Return the (X, Y) coordinate for the center point of the cell that contains the specified text.  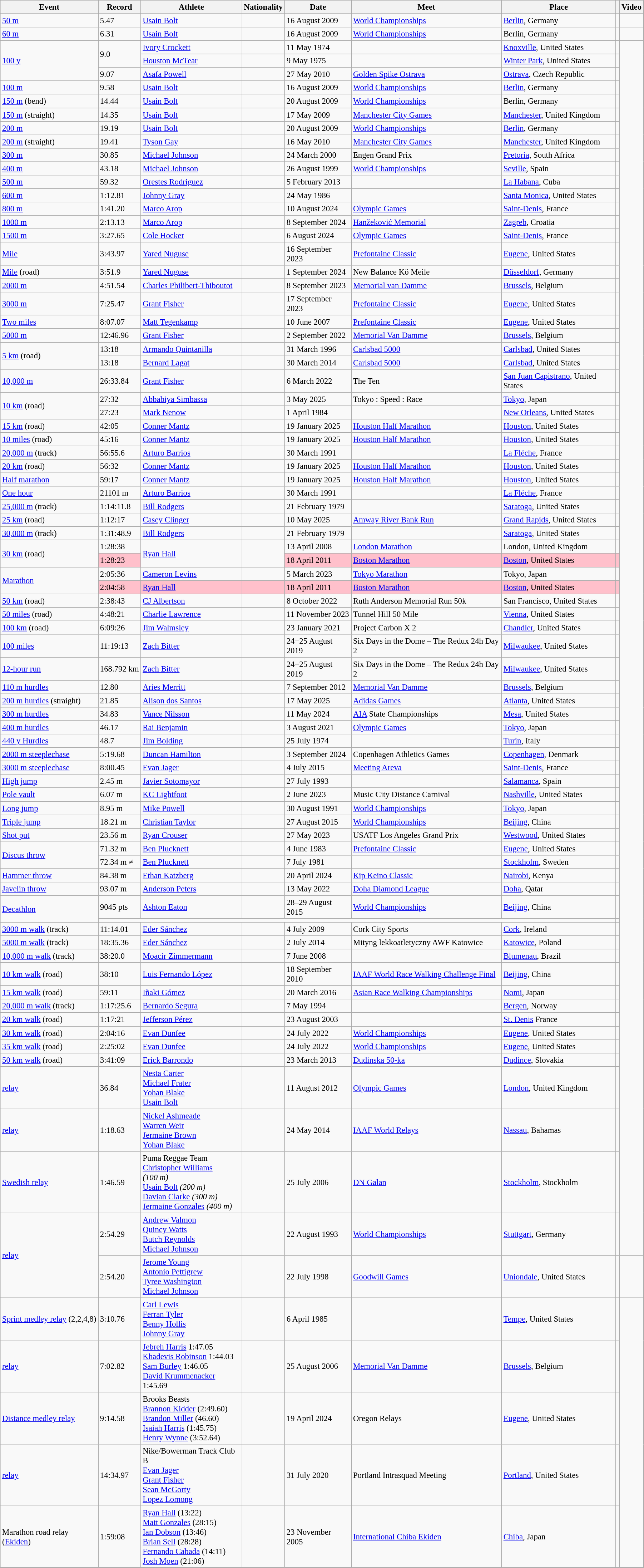
Christian Taylor (192, 822)
Winter Park, United States (559, 61)
30 km (road) (49, 554)
5.47 (119, 21)
200 m hurdles (straight) (49, 701)
7 July 1981 (318, 862)
Copenhagen, Denmark (559, 754)
Memorial van Damme (427, 286)
38:20.0 (119, 956)
14.44 (119, 101)
11 November 2023 (318, 614)
2:54.20 (119, 1277)
25 km (road) (49, 520)
27:23 (119, 413)
2:13.13 (119, 222)
Nassau, Bahamas (559, 1130)
9.0 (119, 54)
Stockholm, Sweden (559, 862)
13 April 2008 (318, 547)
1:59:08 (119, 1537)
Knoxville, United States (559, 48)
USATF Los Angeles Grand Prix (427, 835)
2:25:02 (119, 1046)
Project Carbon X 2 (427, 628)
Chiba, Japan (559, 1537)
6.07 m (119, 795)
21101 m (119, 493)
15 km (road) (49, 426)
4:48:21 (119, 614)
5000 m (49, 336)
Mesa, United States (559, 714)
93.07 m (119, 889)
1:18.63 (119, 1130)
Long jump (49, 808)
500 m (49, 182)
Westwood, United States (559, 835)
Amway River Bank Run (427, 520)
6:09:26 (119, 628)
Ostrava, Czech Republic (559, 74)
43.18 (119, 168)
23.56 m (119, 835)
Charlie Lawrence (192, 614)
5 km (road) (49, 355)
25 July 1974 (318, 741)
3:41:09 (119, 1060)
84.38 m (119, 875)
Discus throw (49, 855)
18:35.36 (119, 943)
Bernard Lagat (192, 363)
18 September 2010 (318, 974)
Vance Nilsson (192, 714)
3000 m steeplechase (49, 768)
3 September 2024 (318, 754)
60 m (49, 34)
6 April 1985 (318, 1319)
3:43.97 (119, 254)
2 June 2023 (318, 795)
Nashville, United States (559, 795)
Stuttgart, Germany (559, 1234)
10 miles (road) (49, 439)
Doha, Qatar (559, 889)
New Orleans, United States (559, 413)
1 April 1984 (318, 413)
10 June 2007 (318, 322)
19.41 (119, 142)
59:17 (119, 480)
Ashton Eaton (192, 907)
6 August 2024 (318, 236)
Tokyo : Speed : Race (427, 399)
440 y Hurdles (49, 741)
23 March 2013 (318, 1060)
Jim Bolding (192, 741)
Ruth Anderson Memorial Run 50k (427, 601)
10 km (road) (49, 405)
Charles Philibert-Thiboutot (192, 286)
20,000 m walk (track) (49, 1006)
14:34.97 (119, 1475)
20 km walk (road) (49, 1019)
20,000 m (track) (49, 453)
10 August 2024 (318, 209)
800 m (49, 209)
Abbabiya Simbassa (192, 399)
31 July 2020 (318, 1475)
Jim Walmsley (192, 628)
10 May 2025 (318, 520)
15 km walk (road) (49, 993)
34.83 (119, 714)
Place (559, 7)
AIA State Championships (427, 714)
59.32 (119, 182)
Date (318, 7)
23 November 2005 (318, 1537)
International Chiba Ekiden (427, 1537)
Ryan Hall (13:22)Matt Gonzales (28:15)Ian Dobson (13:46)Brian Sell (28:28)Fernando Cabada (14:11)Josh Moen (21:06) (192, 1537)
27 May 2023 (318, 835)
Golden Spike Ostrava (427, 74)
31 March 1996 (318, 349)
25 August 2006 (318, 1366)
Moacir Zimmermann (192, 956)
Asian Race Walking Championships (427, 993)
14.35 (119, 115)
7:02.82 (119, 1366)
Johnny Gray (192, 195)
18.21 m (119, 822)
Mile (49, 254)
3:27.65 (119, 236)
Luis Fernando López (192, 974)
4 June 1983 (318, 849)
Iñaki Gómez (192, 993)
Düsseldorf, Germany (559, 272)
1:12:17 (119, 520)
Mark Nenow (192, 413)
2000 m (49, 286)
Ryan Crouser (192, 835)
Swedish relay (49, 1182)
5:19.68 (119, 754)
Salamanca, Spain (559, 781)
Pretoria, South Africa (559, 155)
Event (49, 7)
Engen Grand Prix (427, 155)
Jefferson Pérez (192, 1019)
36.84 (119, 1088)
Goodwill Games (427, 1277)
27 May 2010 (318, 74)
Cork, Ireland (559, 929)
2 September 2022 (318, 336)
Javelin throw (49, 889)
Aries Merritt (192, 687)
Tyson Gay (192, 142)
2000 m steeplechase (49, 754)
Marathon (49, 581)
71.32 m (119, 849)
Tunnel Hill 50 Mile (427, 614)
Triple jump (49, 822)
Record (119, 7)
3 August 2021 (318, 728)
Stockholm, Stockholm (559, 1182)
7 June 2008 (318, 956)
1:46.59 (119, 1182)
168.792 km (119, 669)
3:10.76 (119, 1319)
21.85 (119, 701)
50 km (road) (49, 601)
Puma Reggae TeamChristopher Williams (100 m)Usain Bolt (200 m)Davian Clarke (300 m)Jermaine Gonzales (400 m) (192, 1182)
1 September 2024 (318, 272)
12.80 (119, 687)
150 m (bend) (49, 101)
24 May 2014 (318, 1130)
30 km walk (road) (49, 1033)
5000 m walk (track) (49, 943)
Marathon road relay (Ekiden) (49, 1537)
9.07 (119, 74)
DN Galan (427, 1182)
20 April 2024 (318, 875)
Meeting Areva (427, 768)
200 m (49, 128)
8 September 2024 (318, 222)
600 m (49, 195)
Nike/Bowerman Track Club BEvan JagerGrant FisherSean McGortyLopez Lomong (192, 1475)
3 May 2025 (318, 399)
27:32 (119, 399)
22 August 1993 (318, 1234)
Jebreh Harris 1:47.05Khadevis Robinson 1:44.03Sam Burley 1:46.05David Krummenacker 1:45.69 (192, 1366)
Shot put (49, 835)
The Ten (427, 380)
56:32 (119, 466)
1:17:21 (119, 1019)
1:17:25.6 (119, 1006)
Ethan Katzberg (192, 875)
16 May 2010 (318, 142)
Cameron Levins (192, 574)
4 July 2009 (318, 929)
24 March 2000 (318, 155)
Asafa Powell (192, 74)
Matt Tegenkamp (192, 322)
Ivory Crockett (192, 48)
19.19 (119, 128)
100 miles (49, 646)
La Habana, Cuba (559, 182)
26:33.84 (119, 380)
110 m hurdles (49, 687)
Chandler, United States (559, 628)
Sprint medley relay (2,2,4,8) (49, 1319)
400 m (49, 168)
1000 m (49, 222)
17 September 2023 (318, 304)
42:05 (119, 426)
1500 m (49, 236)
8 October 2022 (318, 601)
IAAF World Race Walking Challenge Final (427, 974)
Atlanta, United States (559, 701)
Houston McTear (192, 61)
7 September 2012 (318, 687)
30 March 2014 (318, 363)
7 May 1994 (318, 1006)
24 May 1986 (318, 195)
Turin, Italy (559, 741)
11 May 1974 (318, 48)
23 January 2021 (318, 628)
72.34 m ≠ (119, 862)
Nickel AshmeadeWarren WeirJermaine BrownYohan Blake (192, 1130)
Nomi, Japan (559, 993)
San Francisco, United States (559, 601)
CJ Albertson (192, 601)
7:25.47 (119, 304)
9.58 (119, 88)
25 July 2006 (318, 1182)
Cork City Sports (427, 929)
Tempe, United States (559, 1319)
30 August 1991 (318, 808)
8 September 2023 (318, 286)
2.45 m (119, 781)
Erick Barrondo (192, 1060)
Music City Distance Carnival (427, 795)
Decathlon (49, 909)
Kip Keino Classic (427, 875)
Mike Powell (192, 808)
Carl LewisFerran TylerBenny HollisJohnny Gray (192, 1319)
Brooks BeastsBrannon Kidder (2:49.60)Brandon Miller (46.60)Isaiah Harris (1:45.75)Henry Wynne (3:52.64) (192, 1419)
Evan Jager (192, 768)
45:16 (119, 439)
9045 pts (119, 907)
11 May 2024 (318, 714)
Bernardo Segura (192, 1006)
3:51.9 (119, 272)
16 September 2023 (318, 254)
19 April 2024 (318, 1419)
27 August 2015 (318, 822)
46.17 (119, 728)
12:46.96 (119, 336)
11:14.01 (119, 929)
Hanžeković Memorial (427, 222)
Doha Diamond League (427, 889)
San Juan Capistrano, United States (559, 380)
Seville, Spain (559, 168)
Duncan Hamilton (192, 754)
Vienna, United States (559, 614)
100 y (49, 61)
Distance medley relay (49, 1419)
10,000 m (49, 380)
50 miles (road) (49, 614)
6 March 2022 (318, 380)
Uniondale, United States (559, 1277)
17 May 2009 (318, 115)
Pole vault (49, 795)
Oregon Relays (427, 1419)
1:14:11.8 (119, 507)
38:10 (119, 974)
Athlete (192, 7)
1:28:38 (119, 547)
23 August 2003 (318, 1019)
2:54.29 (119, 1234)
10,000 m walk (track) (49, 956)
50 km walk (road) (49, 1060)
1:41.20 (119, 209)
22 July 1998 (318, 1277)
Portland, United States (559, 1475)
11:19:13 (119, 646)
Casey Clinger (192, 520)
30.85 (119, 155)
Nairobi, Kenya (559, 875)
Mile (road) (49, 272)
London Marathon (427, 547)
28–29 August 2015 (318, 907)
Rai Benjamin (192, 728)
Tokyo Marathon (427, 574)
1:31:48.9 (119, 534)
8:07.07 (119, 322)
48.7 (119, 741)
Javier Sotomayor (192, 781)
8:00.45 (119, 768)
Andrew ValmonQuincy WattsButch ReynoldsMichael Johnson (192, 1234)
59:11 (119, 993)
4:51.54 (119, 286)
Copenhagen Athletics Games (427, 754)
3000 m (49, 304)
Portland Intrasquad Meeting (427, 1475)
2:38:43 (119, 601)
10 km walk (road) (49, 974)
Mityng lekkoatletyczny AWF Katowice (427, 943)
5 February 2013 (318, 182)
Katowice, Poland (559, 943)
Bergen, Norway (559, 1006)
Orestes Rodriguez (192, 182)
Grand Rapids, United States (559, 520)
1:28:23 (119, 560)
300 m (49, 155)
Alison dos Santos (192, 701)
Half marathon (49, 480)
4 July 2015 (318, 768)
17 May 2025 (318, 701)
9:14.58 (119, 1419)
27 July 1993 (318, 781)
56:55.6 (119, 453)
2:05:36 (119, 574)
400 m hurdles (49, 728)
Dudinska 50-ka (427, 1060)
100 m (49, 88)
St. Denis France (559, 1019)
Hammer throw (49, 875)
Nationality (263, 7)
Anderson Peters (192, 889)
Cole Hocker (192, 236)
Meet (427, 7)
20 km (road) (49, 466)
6.31 (119, 34)
12-hour run (49, 669)
25,000 m (track) (49, 507)
1:12.81 (119, 195)
Video (632, 7)
One hour (49, 493)
Zagreb, Croatia (559, 222)
13 May 2022 (318, 889)
Armando Quintanilla (192, 349)
High jump (49, 781)
Dudince, Slovakia (559, 1060)
200 m (straight) (49, 142)
50 m (49, 21)
New Balance Kö Meile (427, 272)
30,000 m (track) (49, 534)
KC Lightfoot (192, 795)
Two miles (49, 322)
9 May 1975 (318, 61)
3000 m walk (track) (49, 929)
8.95 m (119, 808)
26 August 1999 (318, 168)
5 March 2023 (318, 574)
100 km (road) (49, 628)
150 m (straight) (49, 115)
2 July 2014 (318, 943)
11 August 2012 (318, 1088)
Blumenau, Brazil (559, 956)
35 km walk (road) (49, 1046)
IAAF World Relays (427, 1130)
Santa Monica, United States (559, 195)
Adidas Games (427, 701)
2:04:58 (119, 587)
2:04:16 (119, 1033)
300 m hurdles (49, 714)
20 March 2016 (318, 993)
Nesta CarterMichael FraterYohan BlakeUsain Bolt (192, 1088)
Jerome YoungAntonio PettigrewTyree WashingtonMichael Johnson (192, 1277)
